For the text-containing cell, return its midpoint in (x, y) coordinate format. 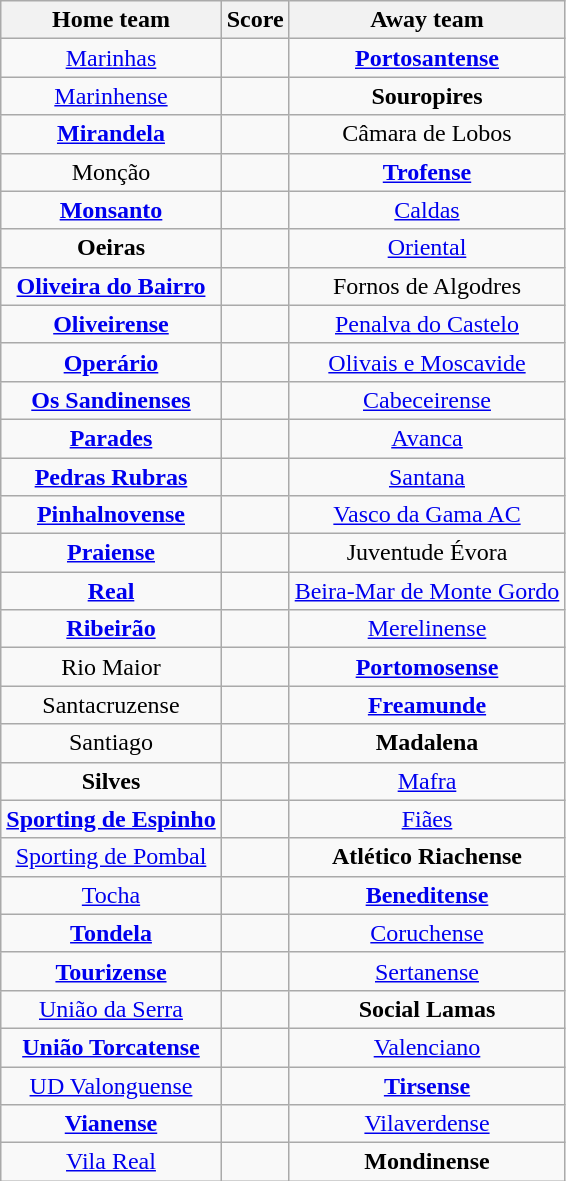
Pedras Rubras (111, 477)
Oriental (427, 248)
União da Serra (111, 1009)
Cabeceirense (427, 400)
Câmara de Lobos (427, 134)
Praiense (111, 553)
Rio Maior (111, 667)
Mirandela (111, 134)
Social Lamas (427, 1009)
Vianense (111, 1124)
Caldas (427, 210)
Tourizense (111, 971)
Santacruzense (111, 705)
Portosantense (427, 58)
Beira-Mar de Monte Gordo (427, 591)
Sporting de Espinho (111, 819)
Coruchense (427, 933)
Monsanto (111, 210)
Tirsense (427, 1085)
Madalena (427, 743)
União Torcatense (111, 1047)
Avanca (427, 438)
Score (255, 20)
Real (111, 591)
Home team (111, 20)
Fiães (427, 819)
Sertanense (427, 971)
Os Sandinenses (111, 400)
Away team (427, 20)
Marinhas (111, 58)
Vasco da Gama AC (427, 515)
Beneditense (427, 895)
Mondinense (427, 1162)
Oliveira do Bairro (111, 286)
Olivais e Moscavide (427, 362)
Oliveirense (111, 324)
Mafra (427, 781)
Parades (111, 438)
UD Valonguense (111, 1085)
Portomosense (427, 667)
Vilaverdense (427, 1124)
Tondela (111, 933)
Silves (111, 781)
Juventude Évora (427, 553)
Souropires (427, 96)
Santiago (111, 743)
Tocha (111, 895)
Sporting de Pombal (111, 857)
Marinhense (111, 96)
Oeiras (111, 248)
Atlético Riachense (427, 857)
Penalva do Castelo (427, 324)
Freamunde (427, 705)
Pinhalnovense (111, 515)
Monção (111, 172)
Operário (111, 362)
Valenciano (427, 1047)
Merelinense (427, 629)
Trofense (427, 172)
Santana (427, 477)
Ribeirão (111, 629)
Vila Real (111, 1162)
Fornos de Algodres (427, 286)
